Output the [X, Y] coordinate of the center of the cell containing the given text.  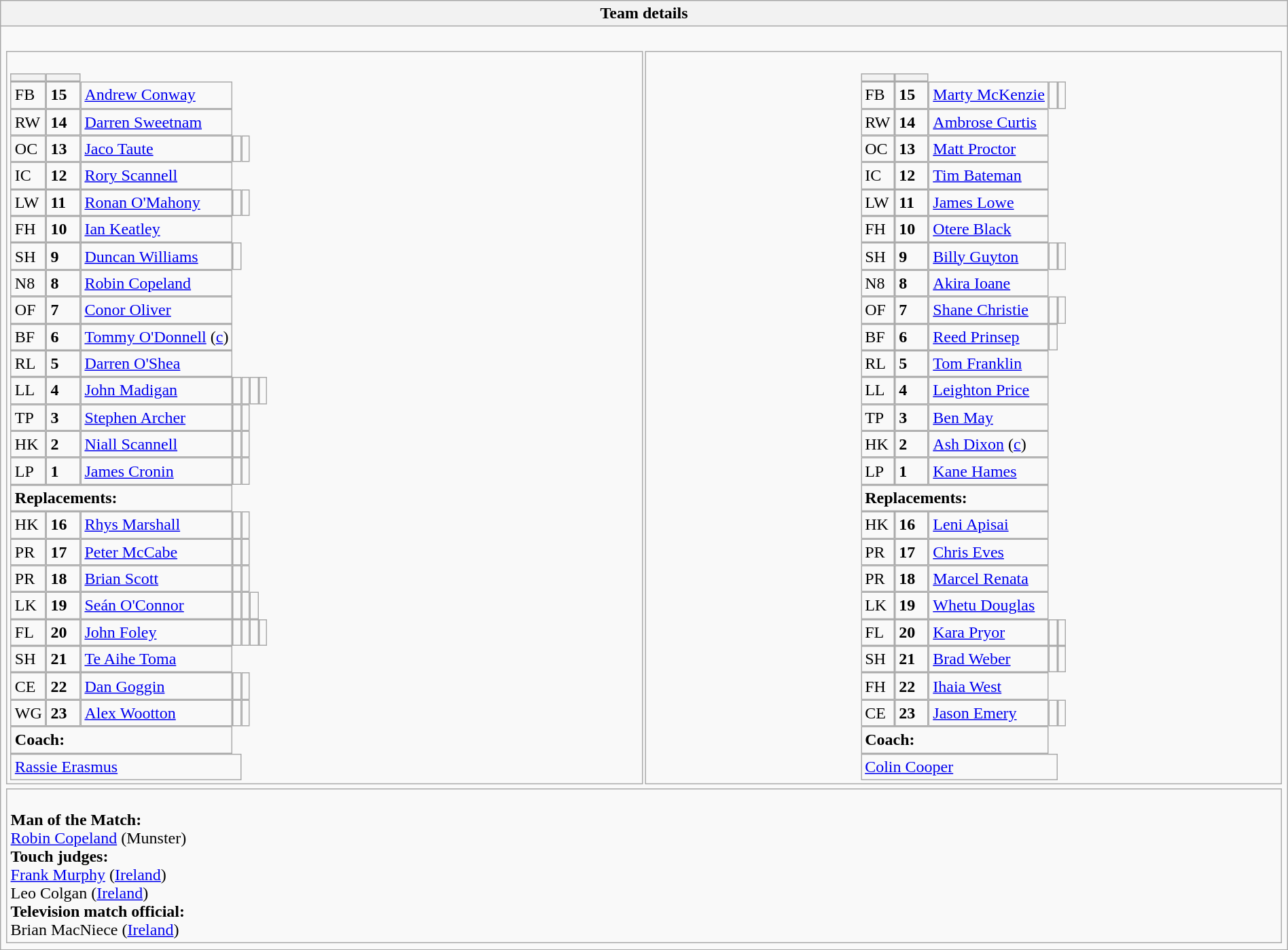
Ronan O'Mahony [156, 202]
Te Aihe Toma [156, 659]
Seán O'Connor [156, 606]
Duncan Williams [156, 257]
Jason Emery [989, 713]
Ambrose Curtis [989, 122]
Darren Sweetnam [156, 122]
Darren O'Shea [156, 364]
Andrew Conway [156, 95]
Rhys Marshall [156, 525]
Tommy O'Donnell (c) [156, 337]
Otere Black [989, 230]
Stephen Archer [156, 418]
Tim Bateman [989, 176]
Dan Goggin [156, 687]
James Lowe [989, 202]
Rory Scannell [156, 176]
James Cronin [156, 471]
Marcel Renata [989, 579]
Marty McKenzie [989, 95]
Ian Keatley [156, 230]
Rassie Erasmus [126, 767]
Niall Scannell [156, 444]
Conor Oliver [156, 310]
Tom Franklin [989, 364]
Jaco Taute [156, 149]
Billy Guyton [989, 257]
Whetu Douglas [989, 606]
Leni Apisai [989, 525]
Ihaia West [989, 687]
Brian Scott [156, 579]
Peter McCabe [156, 552]
Kane Hames [989, 471]
Brad Weber [989, 659]
John Foley [156, 632]
Colin Cooper [959, 767]
Robin Copeland [156, 283]
Ben May [989, 418]
Kara Pryor [989, 632]
Matt Proctor [989, 149]
Team details [644, 14]
Akira Ioane [989, 283]
Shane Christie [989, 310]
Ash Dixon (c) [989, 444]
WG [29, 713]
Chris Eves [989, 552]
Leighton Price [989, 390]
John Madigan [156, 390]
Reed Prinsep [989, 337]
Alex Wootton [156, 713]
